Pinpoint the cell where the given text exists, returning its [x, y] midpoint coordinate. 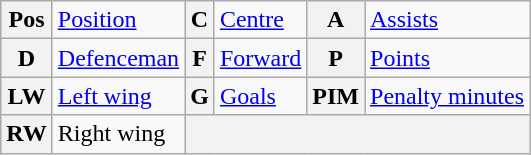
LW [27, 96]
G [200, 96]
Forward [260, 58]
C [200, 20]
Position [118, 20]
RW [27, 134]
Defenceman [118, 58]
Left wing [118, 96]
F [200, 58]
P [336, 58]
Right wing [118, 134]
D [27, 58]
Pos [27, 20]
Assists [446, 20]
Points [446, 58]
A [336, 20]
Penalty minutes [446, 96]
Goals [260, 96]
Centre [260, 20]
PIM [336, 96]
